Search for the cell housing the specified text and yield its (x, y) center coordinate. 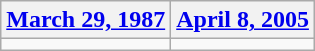
March 29, 1987 (86, 20)
April 8, 2005 (243, 20)
